Detect which cell encompasses the target text, then output its (x, y) center coordinate. 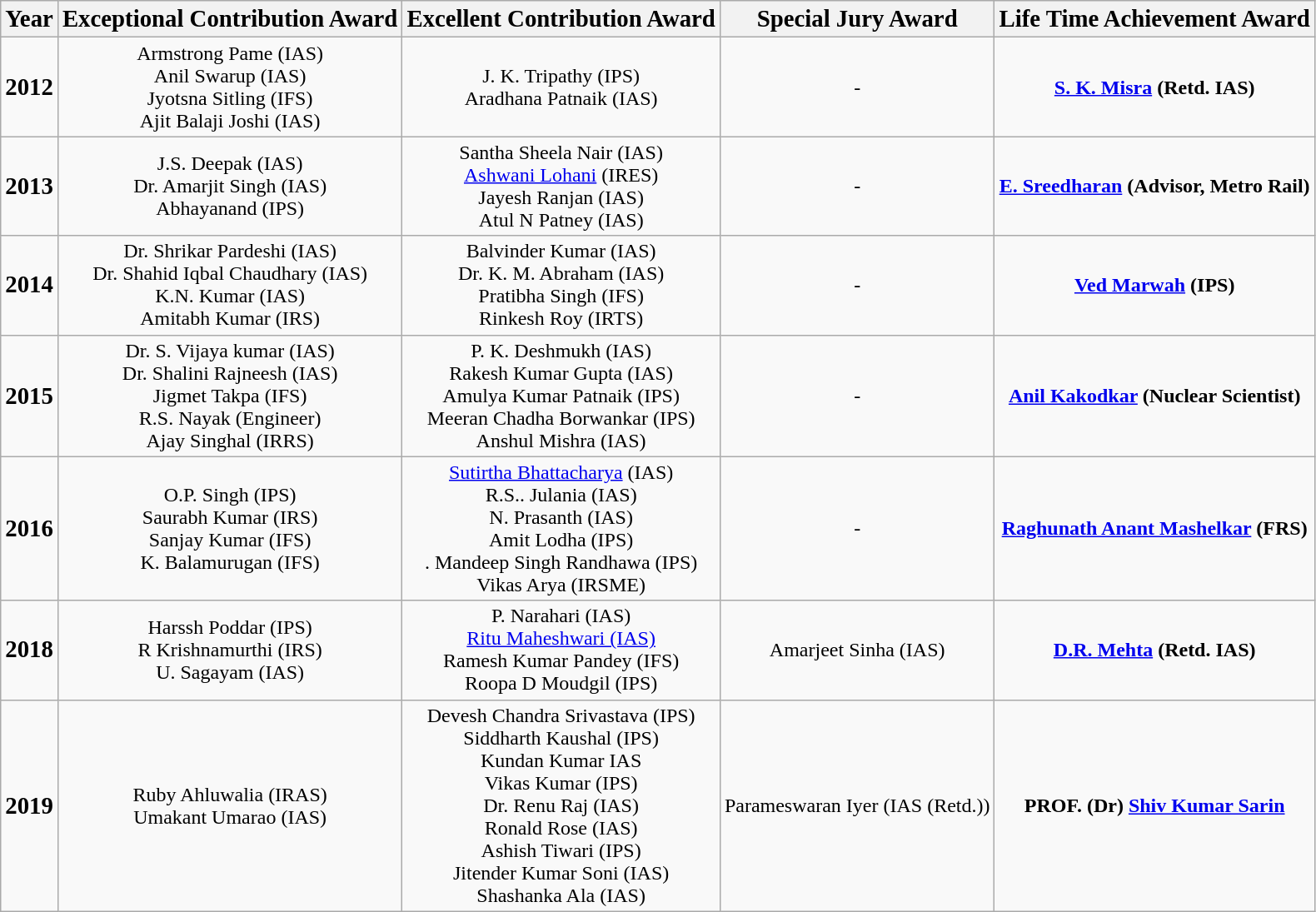
Harssh Poddar (IPS) R Krishnamurthi (IRS) U. Sagayam (IAS) (230, 650)
P. Narahari (IAS) Ritu Maheshwari (IAS) Ramesh Kumar Pandey (IFS) Roopa D Moudgil (IPS) (561, 650)
Life Time Achievement Award (1154, 19)
Excellent Contribution Award (561, 19)
P. K. Deshmukh (IAS) Rakesh Kumar Gupta (IAS) Amulya Kumar Patnaik (IPS) Meeran Chadha Borwankar (IPS) Anshul Mishra (IAS) (561, 396)
E. Sreedharan (Advisor, Metro Rail) (1154, 187)
2019 (30, 805)
Anil Kakodkar (Nuclear Scientist) (1154, 396)
Armstrong Pame (IAS) Anil Swarup (IAS) Jyotsna Sitling (IFS) Ajit Balaji Joshi (IAS) (230, 87)
Amarjeet Sinha (IAS) (857, 650)
Special Jury Award (857, 19)
2012 (30, 87)
2014 (30, 285)
Dr. S. Vijaya kumar (IAS) Dr. Shalini Rajneesh (IAS) Jigmet Takpa (IFS) R.S. Nayak (Engineer) Ajay Singhal (IRRS) (230, 396)
D.R. Mehta (Retd. IAS) (1154, 650)
Santha Sheela Nair (IAS) Ashwani Lohani (IRES) Jayesh Ranjan (IAS) Atul N Patney (IAS) (561, 187)
J.S. Deepak (IAS) Dr. Amarjit Singh (IAS) Abhayanand (IPS) (230, 187)
Parameswaran Iyer (IAS (Retd.)) (857, 805)
Exceptional Contribution Award (230, 19)
S. K. Misra (Retd. IAS) (1154, 87)
Balvinder Kumar (IAS) Dr. K. M. Abraham (IAS) Pratibha Singh (IFS) Rinkesh Roy (IRTS) (561, 285)
Dr. Shrikar Pardeshi (IAS) Dr. Shahid Iqbal Chaudhary (IAS) K.N. Kumar (IAS) Amitabh Kumar (IRS) (230, 285)
2015 (30, 396)
2018 (30, 650)
Sutirtha Bhattacharya (IAS) R.S.. Julania (IAS) N. Prasanth (IAS) Amit Lodha (IPS) . Mandeep Singh Randhawa (IPS) Vikas Arya (IRSME) (561, 528)
J. K. Tripathy (IPS) Aradhana Patnaik (IAS) (561, 87)
Ruby Ahluwalia (IRAS) Umakant Umarao (IAS) (230, 805)
Raghunath Anant Mashelkar (FRS) (1154, 528)
2013 (30, 187)
PROF. (Dr) Shiv Kumar Sarin (1154, 805)
Ved Marwah (IPS) (1154, 285)
O.P. Singh (IPS) Saurabh Kumar (IRS) Sanjay Kumar (IFS) K. Balamurugan (IFS) (230, 528)
2016 (30, 528)
Year (30, 19)
